Find where the given text appears and provide that cell's center as [x, y] coordinate. 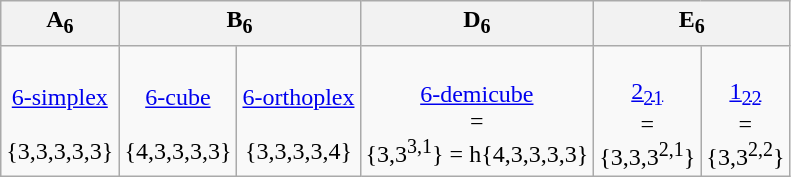
6-orthoplex{3,3,3,3,4} [298, 111]
6-simplex{3,3,3,3,3} [60, 111]
122 = {3,32,2} [746, 111]
6-demicube = {3,33,1} = h{4,3,3,3,3} [477, 111]
6-cube{4,3,3,3,3} [178, 111]
D6 [477, 23]
221 = {3,3,32,1} [648, 111]
A6 [60, 23]
E6 [692, 23]
B6 [240, 23]
